Return [X, Y] of the center of cell containing provided text 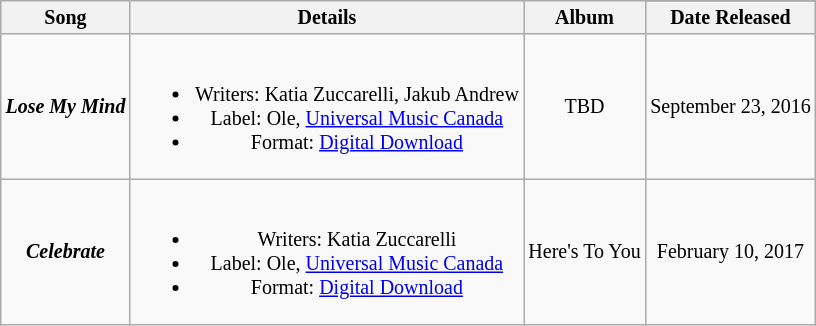
Celebrate [66, 252]
Album [585, 18]
Writers: Katia Zuccarelli, Jakub AndrewLabel: Ole, Universal Music CanadaFormat: Digital Download [326, 108]
Song [66, 18]
Here's To You [585, 252]
Date Released [730, 18]
February 10, 2017 [730, 252]
TBD [585, 108]
Writers: Katia ZuccarelliLabel: Ole, Universal Music CanadaFormat: Digital Download [326, 252]
September 23, 2016 [730, 108]
Lose My Mind [66, 108]
Details [326, 18]
